Capture the cell that displays the provided text and extract its (x, y) central coordinate. 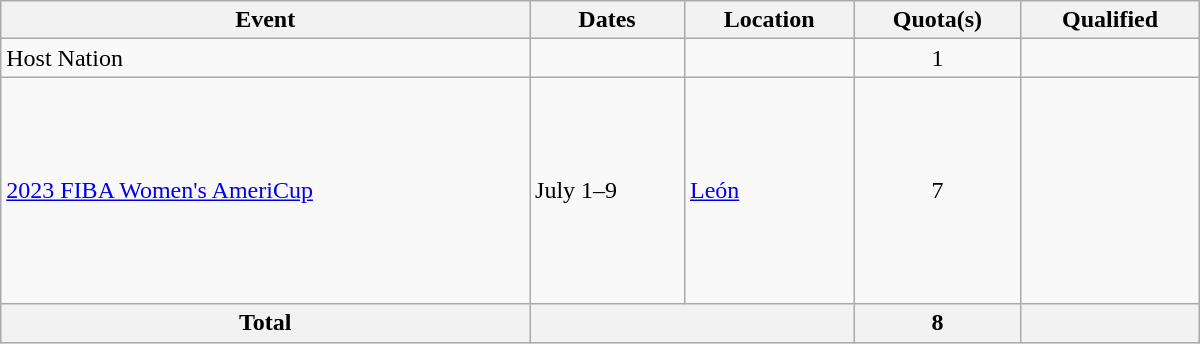
Event (266, 20)
Host Nation (266, 58)
León (768, 190)
2023 FIBA Women's AmeriCup (266, 190)
8 (938, 323)
July 1–9 (608, 190)
Qualified (1110, 20)
Location (768, 20)
Total (266, 323)
1 (938, 58)
Dates (608, 20)
7 (938, 190)
Quota(s) (938, 20)
